Find where the given text appears and provide that cell's center as [X, Y] coordinate. 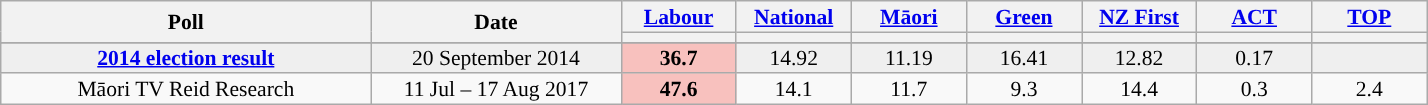
2.4 [1370, 90]
Māori [908, 16]
9.3 [1024, 90]
Poll [186, 22]
NZ First [1140, 16]
16.41 [1024, 58]
Māori TV Reid Research [186, 90]
Labour [678, 16]
2014 election result [186, 58]
11.7 [908, 90]
0.3 [1254, 90]
11 Jul – 17 Aug 2017 [496, 90]
11.19 [908, 58]
Date [496, 22]
14.1 [794, 90]
14.92 [794, 58]
Green [1024, 16]
36.7 [678, 58]
0.17 [1254, 58]
47.6 [678, 90]
National [794, 16]
12.82 [1140, 58]
TOP [1370, 16]
14.4 [1140, 90]
ACT [1254, 16]
20 September 2014 [496, 58]
